Search for the cell housing the specified text and yield its [X, Y] center coordinate. 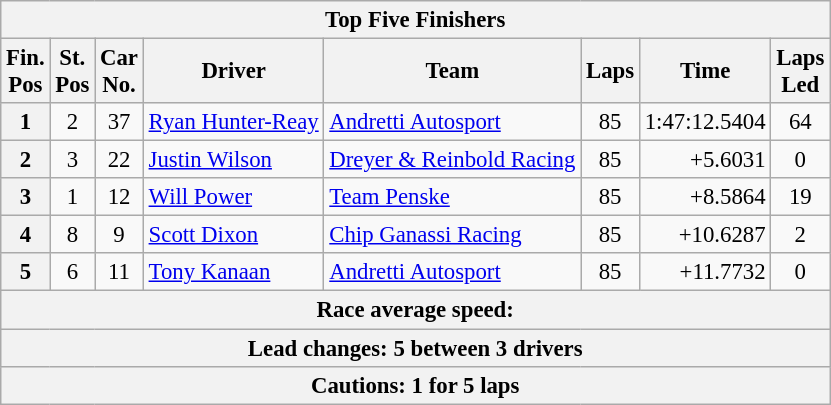
8 [72, 235]
19 [800, 197]
1:47:12.5404 [704, 122]
Race average speed: [416, 310]
37 [120, 122]
5 [26, 273]
11 [120, 273]
Driver [234, 72]
+8.5864 [704, 197]
64 [800, 122]
Team [452, 72]
6 [72, 273]
+5.6031 [704, 160]
12 [120, 197]
St.Pos [72, 72]
22 [120, 160]
LapsLed [800, 72]
Cautions: 1 for 5 laps [416, 385]
Tony Kanaan [234, 273]
+10.6287 [704, 235]
Scott Dixon [234, 235]
Laps [610, 72]
Chip Ganassi Racing [452, 235]
Justin Wilson [234, 160]
+11.7732 [704, 273]
Team Penske [452, 197]
Dreyer & Reinbold Racing [452, 160]
CarNo. [120, 72]
Top Five Finishers [416, 20]
Fin.Pos [26, 72]
Lead changes: 5 between 3 drivers [416, 348]
Will Power [234, 197]
Ryan Hunter-Reay [234, 122]
9 [120, 235]
4 [26, 235]
Time [704, 72]
